Return (X, Y) of the center of cell containing provided text 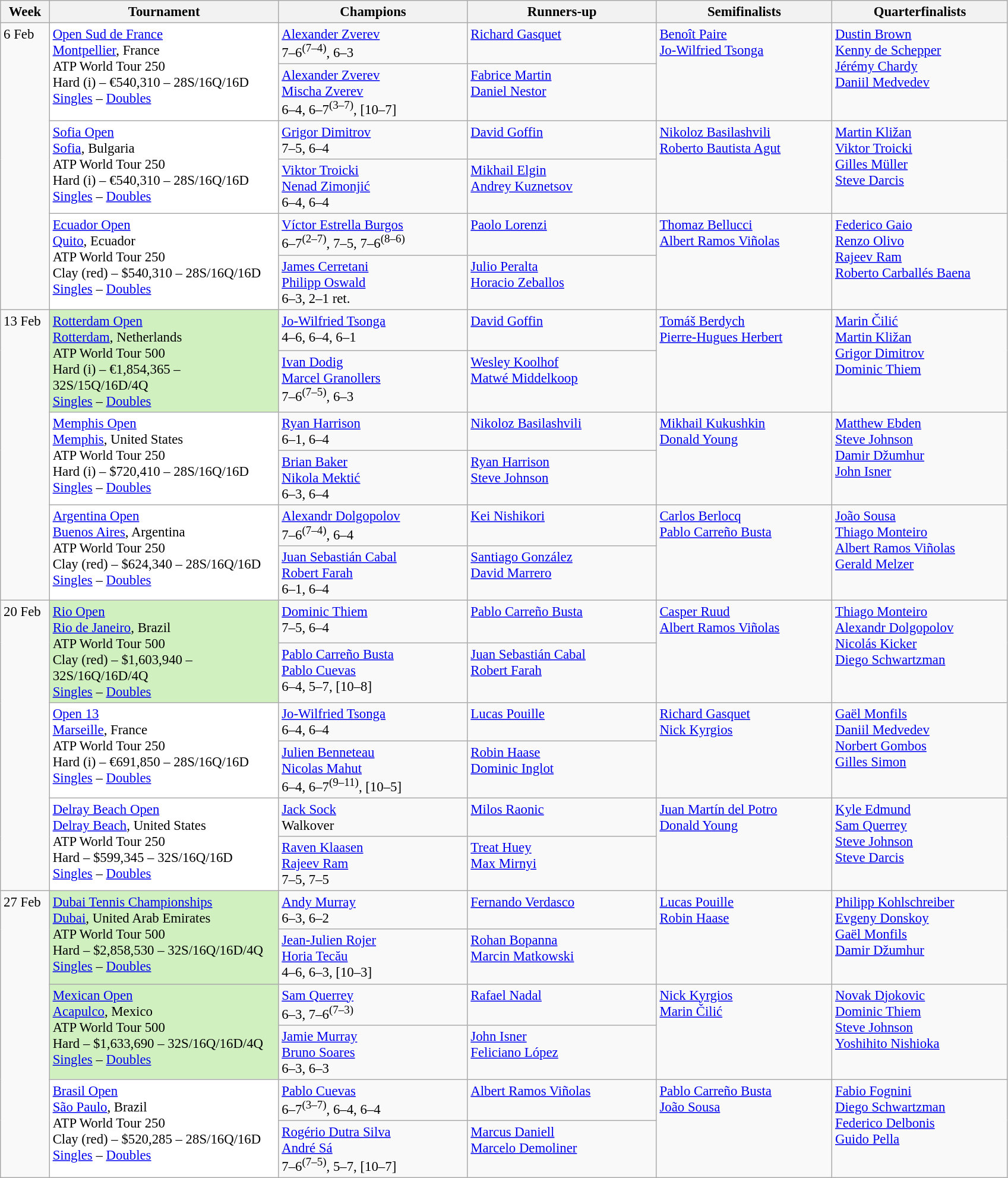
Alexandr Dolgopolov 7–6(7–4), 6–4 (373, 525)
Paolo Lorenzi (562, 234)
Quarterfinalists (920, 12)
Mikhail Elgin Andrey Kuznetsov (562, 187)
Ecuador Open Quito, EcuadorATP World Tour 250Clay (red) – $540,310 – 28S/16Q/16D Singles – Doubles (164, 261)
Juan Martín del Potro Donald Young (744, 845)
Rotterdam Open Rotterdam, NetherlandsATP World Tour 500Hard (i) – €1,854,365 – 32S/15Q/16D/4Q Singles – Doubles (164, 361)
Juan Sebastián Cabal Robert Farah 6–1, 6–4 (373, 573)
Gaël Monfils Daniil Medvedev Norbert Gombos Gilles Simon (920, 751)
Rafael Nadal (562, 1004)
Ryan Harrison Steve Johnson (562, 478)
Jack SockWalkover (373, 817)
Kei Nishikori (562, 525)
Champions (373, 12)
Open Sud de France Montpellier, FranceATP World Tour 250Hard (i) – €540,310 – 28S/16Q/16D Singles – Doubles (164, 72)
Dubai Tennis Championships Dubai, United Arab EmiratesATP World Tour 500Hard – $2,858,530 – 32S/16Q/16D/4Q Singles – Doubles (164, 937)
Lucas Pouille Robin Haase (744, 937)
Semifinalists (744, 12)
Pablo Carreño Busta Pablo Cuevas6–4, 5–7, [10–8] (373, 672)
Benoît Paire Jo-Wilfried Tsonga (744, 72)
Wesley Koolhof Matwé Middelkoop (562, 381)
Marcus Daniell Marcelo Demoliner (562, 1149)
Novak Djokovic Dominic Thiem Steve Johnson Yoshihito Nishioka (920, 1031)
Fabrice Martin Daniel Nestor (562, 93)
Nikoloz Basilashvili Roberto Bautista Agut (744, 168)
Rogério Dutra Silva André Sá7–6(7–5), 5–7, [10–7] (373, 1149)
Milos Raonic (562, 817)
Julien Benneteau Nicolas Mahut 6–4, 6–7(9–11), [10–5] (373, 770)
Carlos Berlocq Pablo Carreño Busta (744, 552)
Tournament (164, 12)
Mexican Open Acapulco, MexicoATP World Tour 500Hard – $1,633,690 – 32S/16Q/16D/4Q Singles – Doubles (164, 1031)
Martin Kližan Viktor Troicki Gilles Müller Steve Darcis (920, 168)
Kyle Edmund Sam Querrey Steve Johnson Steve Darcis (920, 845)
Casper Ruud Albert Ramos Viñolas (744, 651)
Philipp Kohlschreiber Evgeny Donskoy Gaël Monfils Damir Džumhur (920, 937)
Richard Gasquet (562, 44)
Jo-Wilfried Tsonga 6–4, 6–4 (373, 722)
Viktor Troicki Nenad Zimonjić6–4, 6–4 (373, 187)
Week (25, 12)
Santiago González David Marrero (562, 573)
Matthew Ebden Steve Johnson Damir Džumhur John Isner (920, 458)
Thomaz Bellucci Albert Ramos Viñolas (744, 261)
Pablo Carreño Busta (562, 621)
Jo-Wilfried Tsonga 4–6, 6–4, 6–1 (373, 330)
Jean-Julien Rojer Horia Tecău4–6, 6–3, [10–3] (373, 957)
Nick Kyrgios Marin Čilić (744, 1031)
Federico Gaio Renzo Olivo Rajeev Ram Roberto Carballés Baena (920, 261)
Pablo Cuevas 6–7(3–7), 6–4, 6–4 (373, 1100)
Memphis Open Memphis, United StatesATP World Tour 250Hard (i) – $720,410 – 28S/16Q/16D Singles – Doubles (164, 458)
Rio Open Rio de Janeiro, BrazilATP World Tour 500Clay (red) – $1,603,940 – 32S/16Q/16D/4Q Singles – Doubles (164, 651)
Alexander Zverev Mischa Zverev6–4, 6–7(3–7), [10–7] (373, 93)
Raven Klaasen Rajeev Ram7–5, 7–5 (373, 864)
Dustin Brown Kenny de Schepper Jérémy Chardy Daniil Medvedev (920, 72)
Open 13 Marseille, FranceATP World Tour 250Hard (i) – €691,850 – 28S/16Q/16D Singles – Doubles (164, 751)
Lucas Pouille (562, 722)
Julio Peralta Horacio Zeballos (562, 282)
Marin Čilić Martin Kližan Grigor Dimitrov Dominic Thiem (920, 361)
Dominic Thiem 7–5, 6–4 (373, 621)
Tomáš Berdych Pierre-Hugues Herbert (744, 361)
John Isner Feliciano López (562, 1052)
Robin Haase Dominic Inglot (562, 770)
Brian Baker Nikola Mektić 6–3, 6–4 (373, 478)
Argentina Open Buenos Aires, ArgentinaATP World Tour 250Clay (red) – $624,340 – 28S/16Q/16D Singles – Doubles (164, 552)
Ivan Dodig Marcel Granollers 7–6(7–5), 6–3 (373, 381)
Alexander Zverev7–6(7–4), 6–3 (373, 44)
Fernando Verdasco (562, 910)
James Cerretani Philipp Oswald6–3, 2–1 ret. (373, 282)
Albert Ramos Viñolas (562, 1100)
Sam Querrey6–3, 7–6(7–3) (373, 1004)
Juan Sebastián Cabal Robert Farah (562, 672)
Rohan Bopanna Marcin Matkowski (562, 957)
Thiago Monteiro Alexandr Dolgopolov Nicolás Kicker Diego Schwartzman (920, 651)
Delray Beach Open Delray Beach, United StatesATP World Tour 250Hard – $599,345 – 32S/16Q/16D Singles – Doubles (164, 845)
Pablo Carreño Busta João Sousa (744, 1129)
Víctor Estrella Burgos 6–7(2–7), 7–5, 7–6(8–6) (373, 234)
Grigor Dimitrov 7–5, 6–4 (373, 140)
Brasil Open São Paulo, BrazilATP World Tour 250Clay (red) – $520,285 – 28S/16Q/16D Singles – Doubles (164, 1129)
Jamie Murray Bruno Soares6–3, 6–3 (373, 1052)
Sofia Open Sofia, BulgariaATP World Tour 250Hard (i) – €540,310 – 28S/16Q/16D Singles – Doubles (164, 168)
27 Feb (25, 1034)
Andy Murray 6–3, 6–2 (373, 910)
João Sousa Thiago Monteiro Albert Ramos Viñolas Gerald Melzer (920, 552)
6 Feb (25, 166)
Treat Huey Max Mirnyi (562, 864)
13 Feb (25, 455)
Nikoloz Basilashvili (562, 431)
Mikhail Kukushkin Donald Young (744, 458)
Ryan Harrison 6–1, 6–4 (373, 431)
Fabio Fognini Diego Schwartzman Federico Delbonis Guido Pella (920, 1129)
Richard Gasquet Nick Kyrgios (744, 751)
20 Feb (25, 746)
Runners-up (562, 12)
